From the cell containing the given text, extract its center point as (x, y) coordinate. 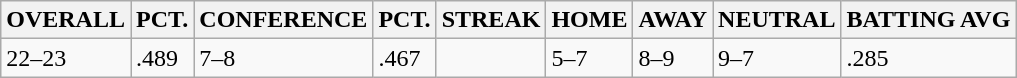
.467 (404, 58)
8–9 (673, 58)
CONFERENCE (284, 20)
7–8 (284, 58)
BATTING AVG (928, 20)
5–7 (590, 58)
9–7 (777, 58)
HOME (590, 20)
AWAY (673, 20)
22–23 (66, 58)
OVERALL (66, 20)
STREAK (491, 20)
.489 (162, 58)
NEUTRAL (777, 20)
.285 (928, 58)
